Find where the given text appears and provide that cell's center as [X, Y] coordinate. 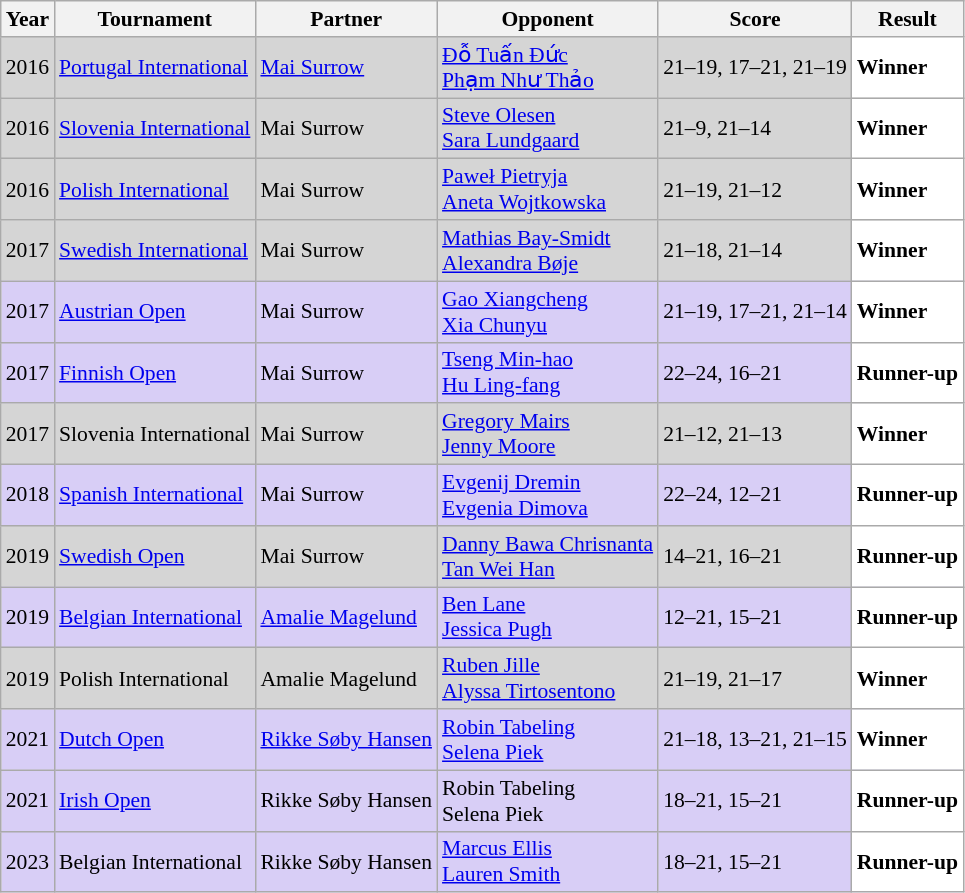
21–18, 13–21, 21–15 [755, 740]
Gregory Mairs Jenny Moore [548, 434]
Portugal International [154, 68]
Result [908, 19]
21–19, 17–21, 21–19 [755, 68]
Danny Bawa Chrisnanta Tan Wei Han [548, 556]
2023 [28, 862]
21–19, 21–12 [755, 190]
Tournament [154, 19]
12–21, 15–21 [755, 618]
Finnish Open [154, 372]
Score [755, 19]
Opponent [548, 19]
22–24, 12–21 [755, 496]
Paweł Pietryja Aneta Wojtkowska [548, 190]
Irish Open [154, 800]
22–24, 16–21 [755, 372]
Mathias Bay-Smidt Alexandra Bøje [548, 250]
21–9, 21–14 [755, 128]
Steve Olesen Sara Lundgaard [548, 128]
Đỗ Tuấn Đức Phạm Như Thảo [548, 68]
Dutch Open [154, 740]
Ruben Jille Alyssa Tirtosentono [548, 678]
21–12, 21–13 [755, 434]
Year [28, 19]
Spanish International [154, 496]
Marcus Ellis Lauren Smith [548, 862]
Partner [346, 19]
Evgenij Dremin Evgenia Dimova [548, 496]
21–18, 21–14 [755, 250]
Swedish Open [154, 556]
2018 [28, 496]
Austrian Open [154, 312]
21–19, 21–17 [755, 678]
Swedish International [154, 250]
Ben Lane Jessica Pugh [548, 618]
14–21, 16–21 [755, 556]
Gao Xiangcheng Xia Chunyu [548, 312]
Tseng Min-hao Hu Ling-fang [548, 372]
21–19, 17–21, 21–14 [755, 312]
